Return [x, y] of the center of cell containing provided text 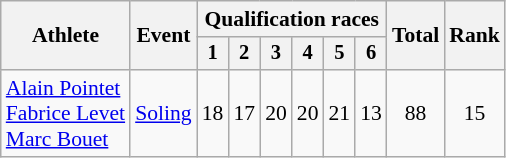
17 [244, 114]
4 [308, 54]
3 [276, 54]
5 [340, 54]
6 [371, 54]
1 [213, 54]
13 [371, 114]
88 [416, 114]
Rank [474, 36]
15 [474, 114]
Event [164, 36]
Soling [164, 114]
21 [340, 114]
Qualification races [292, 19]
Total [416, 36]
Athlete [66, 36]
18 [213, 114]
Alain PointetFabrice LevetMarc Bouet [66, 114]
2 [244, 54]
